Pinpoint the cell where the given text exists, returning its (X, Y) midpoint coordinate. 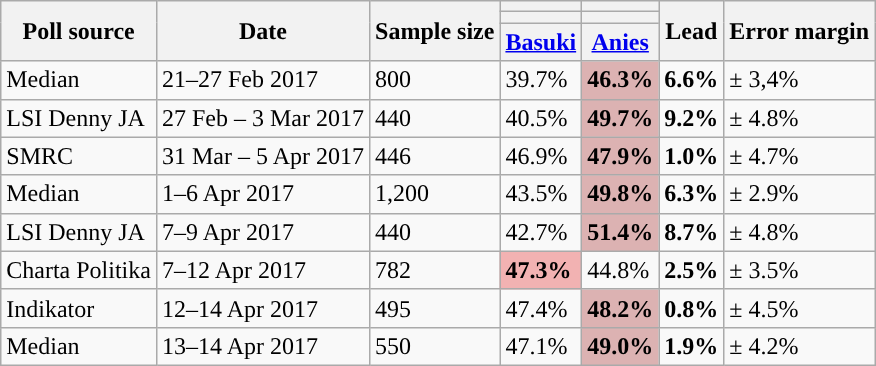
Charta Politika (79, 270)
51.4% (620, 232)
13–14 Apr 2017 (262, 346)
39.7% (541, 80)
47.3% (541, 270)
± 3.5% (800, 270)
8.7% (692, 232)
Sample size (435, 31)
43.5% (541, 194)
1,200 (435, 194)
1–6 Apr 2017 (262, 194)
49.8% (620, 194)
46.3% (620, 80)
495 (435, 308)
550 (435, 346)
± 4.7% (800, 156)
2.5% (692, 270)
9.2% (692, 118)
47.9% (620, 156)
± 4.5% (800, 308)
Lead (692, 31)
Anies (620, 42)
± 3,4% (800, 80)
Date (262, 31)
800 (435, 80)
7–12 Apr 2017 (262, 270)
Poll source (79, 31)
42.7% (541, 232)
49.7% (620, 118)
± 2.9% (800, 194)
27 Feb – 3 Mar 2017 (262, 118)
47.1% (541, 346)
47.4% (541, 308)
21–27 Feb 2017 (262, 80)
6.6% (692, 80)
12–14 Apr 2017 (262, 308)
Indikator (79, 308)
40.5% (541, 118)
7–9 Apr 2017 (262, 232)
0.8% (692, 308)
48.2% (620, 308)
44.8% (620, 270)
49.0% (620, 346)
446 (435, 156)
1.9% (692, 346)
782 (435, 270)
Error margin (800, 31)
Basuki (541, 42)
1.0% (692, 156)
SMRC (79, 156)
6.3% (692, 194)
± 4.2% (800, 346)
31 Mar – 5 Apr 2017 (262, 156)
46.9% (541, 156)
